For the text-containing cell, return its midpoint in [x, y] coordinate format. 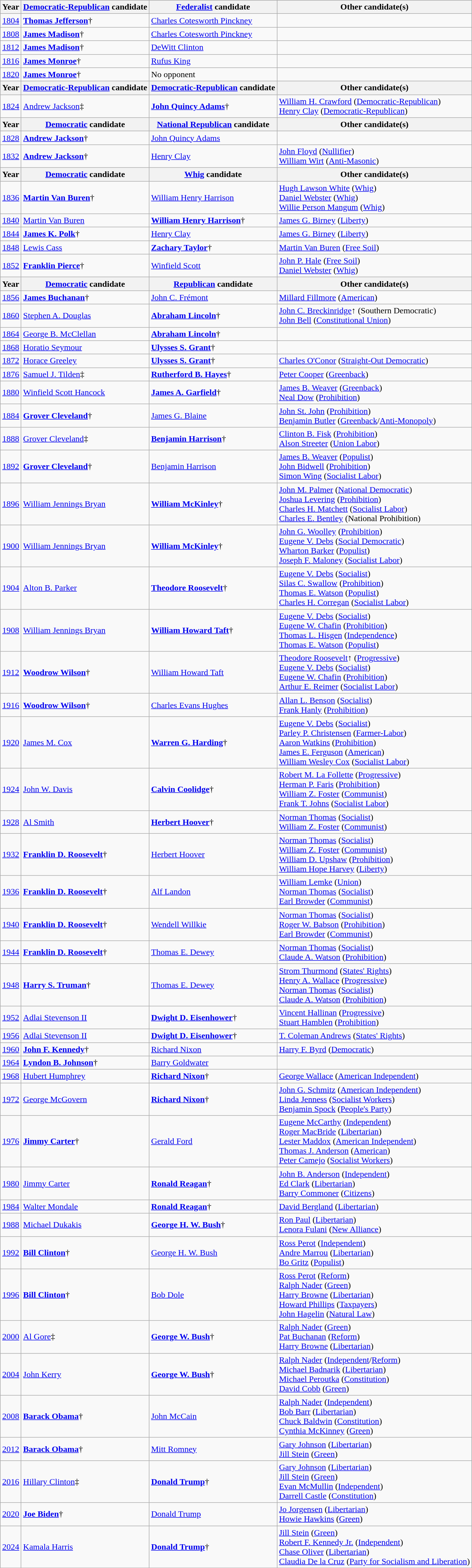
1968 [11, 1076]
1928 [11, 822]
Vincent Hallinan (Progressive)Stuart Hamblen (Prohibition) [375, 1017]
William Howard Taft [213, 673]
James A. Garfield† [213, 392]
1964 [11, 1063]
Mitt Romney [213, 1449]
John St. John (Prohibition)Benjamin Butler (Greenback/Anti-Monopoly) [375, 416]
John McCain [213, 1416]
1944 [11, 952]
Ralph Nader (Green)Pat Buchanan (Reform)Harry Browne (Libertarian) [375, 1337]
1836 [11, 198]
1896 [11, 504]
Thomas Jefferson† [85, 21]
Lewis Cass [85, 247]
Theodore Roosevelt† [213, 588]
2000 [11, 1337]
1812 [11, 47]
John C. Breckinridge↑ (Southern Democratic)John Bell (Constitutional Union) [375, 316]
1912 [11, 673]
1832 [11, 156]
Alf Landon [213, 892]
1860 [11, 316]
George B. McClellan [85, 334]
1856 [11, 297]
Andrew Jackson‡ [85, 106]
George H. W. Bush† [213, 1225]
Ross Perot (Independent)Andre Marrou (Libertarian)Bo Gritz (Populist) [375, 1253]
William Henry Harrison† [213, 221]
Norman Thomas (Socialist)William Z. Foster (Communist) [375, 822]
1924 [11, 789]
Whig candidate [213, 174]
Norman Thomas (Socialist)Claude A. Watson (Prohibition) [375, 952]
Benjamin Harrison† [213, 438]
2024 [11, 1547]
Theodore Roosevelt↑ (Progressive)Eugene V. Debs (Socialist)Eugene W. Chafin (Prohibition)Arthur E. Reimer (Socialist Labor) [375, 673]
1956 [11, 1036]
Kamala Harris [85, 1547]
1804 [11, 21]
Eugene V. Debs (Socialist)Eugene W. Chafin (Prohibition)Thomas L. Hisgen (Independence)Thomas E. Watson (Populist) [375, 630]
Gary Johnson (Libertarian)Jill Stein (Green) [375, 1449]
1848 [11, 247]
2012 [11, 1449]
Harry S. Truman† [85, 985]
Warren G. Harding† [213, 742]
1908 [11, 630]
2004 [11, 1374]
T. Coleman Andrews (States' Rights) [375, 1036]
Winfield Scott Hancock [85, 392]
Donald Trump [213, 1514]
James M. Cox [85, 742]
2008 [11, 1416]
John Floyd (Nullifier) William Wirt (Anti-Masonic) [375, 156]
James B. Weaver (Greenback)Neal Dow (Prohibition) [375, 392]
1936 [11, 892]
1872 [11, 361]
1840 [11, 221]
Peter Cooper (Greenback) [375, 374]
George McGovern [85, 1099]
1864 [11, 334]
Hubert Humphrey [85, 1076]
Herbert Hoover† [213, 822]
George Wallace (American Independent) [375, 1076]
Stephen A. Douglas [85, 316]
1988 [11, 1225]
James K. Polk† [85, 234]
John Kerry [85, 1374]
Eugene V. Debs (Socialist)Silas C. Swallow (Prohibition)Thomas E. Watson (Populist)Charles H. Corregan (Socialist Labor) [375, 588]
John P. Hale (Free Soil) Daniel Webster (Whig) [375, 266]
William Henry Harrison [213, 198]
Jimmy Carter† [85, 1141]
1868 [11, 347]
John Quincy Adams [213, 138]
Rufus King [213, 61]
Franklin Pierce† [85, 266]
Martin Van Buren [85, 221]
1884 [11, 416]
George H. W. Bush [213, 1253]
Hillary Clinton‡ [85, 1481]
Walter Mondale [85, 1207]
DeWitt Clinton [213, 47]
1880 [11, 392]
John F. Kennedy† [85, 1049]
Robert M. La Follette (Progressive)Herman P. Faris (Prohibition)William Z. Foster (Communist)Frank T. Johns (Socialist Labor) [375, 789]
Richard Nixon [213, 1049]
1852 [11, 266]
James Buchanan† [85, 297]
Joe Biden† [85, 1514]
Gary Johnson (Libertarian)Jill Stein (Green)Evan McMullin (Independent)Darrell Castle (Constitution) [375, 1481]
1996 [11, 1295]
Jimmy Carter [85, 1184]
Federalist candidate [213, 7]
1916 [11, 705]
1900 [11, 546]
1876 [11, 374]
National Republican candidate [213, 124]
1948 [11, 985]
Norman Thomas (Socialist)William Z. Foster (Communist)William D. Upshaw (Prohibition)William Hope Harvey (Liberty) [375, 855]
William H. Crawford (Democratic-Republican) Henry Clay (Democratic-Republican) [375, 106]
Alton B. Parker [85, 588]
Hugh Lawson White (Whig) Daniel Webster (Whig) Willie Person Mangum (Whig) [375, 198]
John B. Anderson (Independent)Ed Clark (Libertarian)Barry Commoner (Citizens) [375, 1184]
Wendell Willkie [213, 924]
Jo Jorgensen (Libertarian)Howie Hawkins (Green) [375, 1514]
Horace Greeley [85, 361]
Gerald Ford [213, 1141]
1952 [11, 1017]
John G. Schmitz (American Independent)Linda Jenness (Socialist Workers)Benjamin Spock (People's Party) [375, 1099]
Martin Van Buren (Free Soil) [375, 247]
Ralph Nader (Independent)Bob Barr (Libertarian)Chuck Baldwin (Constitution)Cynthia McKinney (Green) [375, 1416]
Barry Goldwater [213, 1063]
1940 [11, 924]
1980 [11, 1184]
John Quincy Adams† [213, 106]
1888 [11, 438]
Michael Dukakis [85, 1225]
Clinton B. Fisk (Prohibition)Alson Streeter (Union Labor) [375, 438]
Herbert Hoover [213, 855]
Benjamin Harrison [213, 466]
Lyndon B. Johnson† [85, 1063]
1808 [11, 34]
Ralph Nader (Independent/Reform)Michael Badnarik (Libertarian)Michael Peroutka (Constitution)David Cobb (Green) [375, 1374]
1904 [11, 588]
Norman Thomas (Socialist)Roger W. Babson (Prohibition)Earl Browder (Communist) [375, 924]
1892 [11, 466]
Jill Stein (Green)Robert F. Kennedy Jr. (Independent)Chase Oliver (Libertarian)Claudia De la Cruz (Party for Socialism and Liberation) [375, 1547]
Bob Dole [213, 1295]
Zachary Taylor† [213, 247]
1920 [11, 742]
1932 [11, 855]
1960 [11, 1049]
1824 [11, 106]
1984 [11, 1207]
Calvin Coolidge† [213, 789]
No opponent [213, 74]
David Bergland (Libertarian) [375, 1207]
Ross Perot (Reform) Ralph Nader (Green)Harry Browne (Libertarian)Howard Phillips (Taxpayers)John Hagelin (Natural Law) [375, 1295]
1816 [11, 61]
Charles Evans Hughes [213, 705]
Harry F. Byrd (Democratic) [375, 1049]
Charles O'Conor (Straight-Out Democratic) [375, 361]
1976 [11, 1141]
Samuel J. Tilden‡ [85, 374]
William Howard Taft† [213, 630]
Winfield Scott [213, 266]
John C. Frémont [213, 297]
John W. Davis [85, 789]
1844 [11, 234]
2020 [11, 1514]
Martin Van Buren† [85, 198]
Al Gore‡ [85, 1337]
John G. Woolley (Prohibition)Eugene V. Debs (Social Democratic)Wharton Barker (Populist)Joseph F. Maloney (Socialist Labor) [375, 546]
Ron Paul (Libertarian)Lenora Fulani (New Alliance) [375, 1225]
Strom Thurmond (States' Rights)Henry A. Wallace (Progressive)Norman Thomas (Socialist)Claude A. Watson (Prohibition) [375, 985]
Republican candidate [213, 284]
1828 [11, 138]
Millard Fillmore (American) [375, 297]
1820 [11, 74]
Horatio Seymour [85, 347]
Al Smith [85, 822]
James G. Blaine [213, 416]
1992 [11, 1253]
John M. Palmer (National Democratic)Joshua Levering (Prohibition)Charles H. Matchett (Socialist Labor)Charles E. Bentley (National Prohibition) [375, 504]
1972 [11, 1099]
William Lemke (Union)Norman Thomas (Socialist)Earl Browder (Communist) [375, 892]
James B. Weaver (Populist)John Bidwell (Prohibition)Simon Wing (Socialist Labor) [375, 466]
Allan L. Benson (Socialist)Frank Hanly (Prohibition) [375, 705]
Grover Cleveland‡ [85, 438]
2016 [11, 1481]
Rutherford B. Hayes† [213, 374]
